For the text-containing cell, return its midpoint in (X, Y) coordinate format. 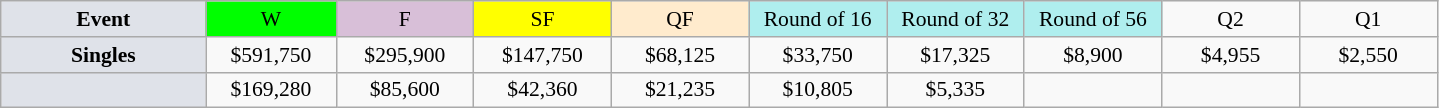
$68,125 (680, 55)
$85,600 (405, 90)
$33,750 (818, 55)
SF (543, 19)
$169,280 (271, 90)
$8,900 (1093, 55)
Round of 32 (955, 19)
Event (104, 19)
$2,550 (1368, 55)
$591,750 (271, 55)
$5,335 (955, 90)
Round of 16 (818, 19)
Round of 56 (1093, 19)
$21,235 (680, 90)
QF (680, 19)
$147,750 (543, 55)
W (271, 19)
$17,325 (955, 55)
Q2 (1231, 19)
$42,360 (543, 90)
Q1 (1368, 19)
$10,805 (818, 90)
F (405, 19)
$295,900 (405, 55)
Singles (104, 55)
$4,955 (1231, 55)
